Search for the cell housing the specified text and yield its (X, Y) center coordinate. 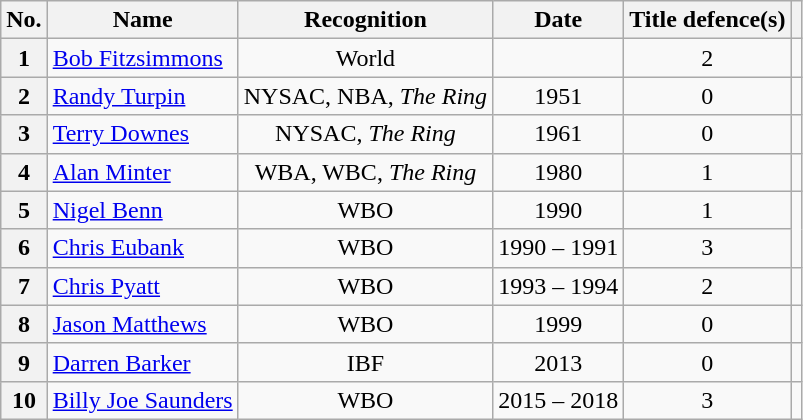
Jason Matthews (142, 324)
Title defence(s) (708, 20)
1990 (558, 210)
10 (24, 400)
Recognition (365, 20)
2015 – 2018 (558, 400)
Alan Minter (142, 172)
6 (24, 248)
Billy Joe Saunders (142, 400)
No. (24, 20)
1990 – 1991 (558, 248)
4 (24, 172)
WBA, WBC, The Ring (365, 172)
NYSAC, The Ring (365, 134)
1999 (558, 324)
Chris Eubank (142, 248)
7 (24, 286)
9 (24, 362)
1993 – 1994 (558, 286)
IBF (365, 362)
Nigel Benn (142, 210)
Terry Downes (142, 134)
1980 (558, 172)
5 (24, 210)
Randy Turpin (142, 96)
Darren Barker (142, 362)
1961 (558, 134)
World (365, 58)
Chris Pyatt (142, 286)
Name (142, 20)
Date (558, 20)
1951 (558, 96)
2013 (558, 362)
NYSAC, NBA, The Ring (365, 96)
8 (24, 324)
Bob Fitzsimmons (142, 58)
